Provide the (x, y) coordinate of the cell's center where the given text is located.  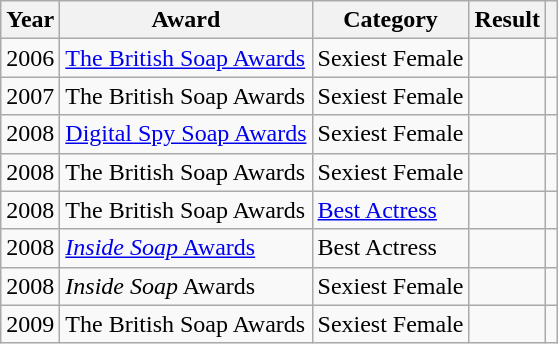
2007 (30, 96)
2009 (30, 324)
2006 (30, 58)
Award (186, 20)
Digital Spy Soap Awards (186, 134)
Year (30, 20)
Result (507, 20)
Category (390, 20)
